Locate the cell with the specified text and output its [x, y] center coordinate. 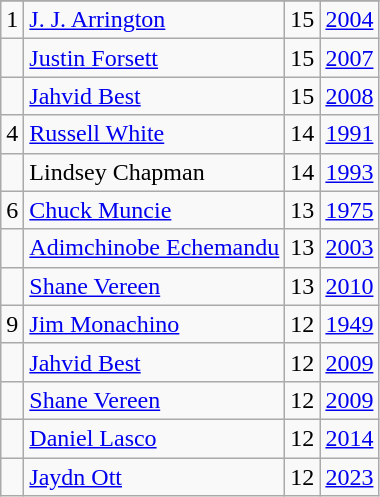
Adimchinobe Echemandu [154, 248]
2007 [350, 58]
1949 [350, 324]
9 [12, 324]
Lindsey Chapman [154, 172]
1 [12, 20]
2023 [350, 477]
6 [12, 210]
4 [12, 134]
2010 [350, 286]
1975 [350, 210]
J. J. Arrington [154, 20]
2004 [350, 20]
Daniel Lasco [154, 438]
Jim Monachino [154, 324]
Justin Forsett [154, 58]
2008 [350, 96]
2003 [350, 248]
1991 [350, 134]
Chuck Muncie [154, 210]
Jaydn Ott [154, 477]
Russell White [154, 134]
1993 [350, 172]
2014 [350, 438]
